Pinpoint the cell where the given text exists, returning its (x, y) midpoint coordinate. 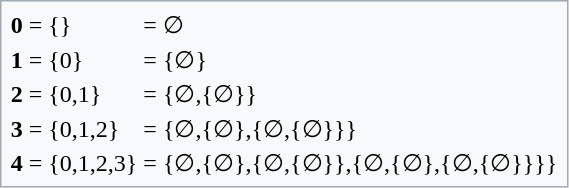
{0,1,2} (93, 129)
{∅} (360, 60)
4 (16, 163)
{0,1} (93, 94)
{∅,{∅}} (360, 94)
{} (93, 25)
0 (16, 25)
1 (16, 60)
∅ (360, 25)
{∅,{∅},{∅,{∅}},{∅,{∅},{∅,{∅}}}} (360, 163)
{∅,{∅},{∅,{∅}}} (360, 129)
2 (16, 94)
3 (16, 129)
{0,1,2,3} (93, 163)
{0} (93, 60)
